Search for the cell housing the specified text and yield its (x, y) center coordinate. 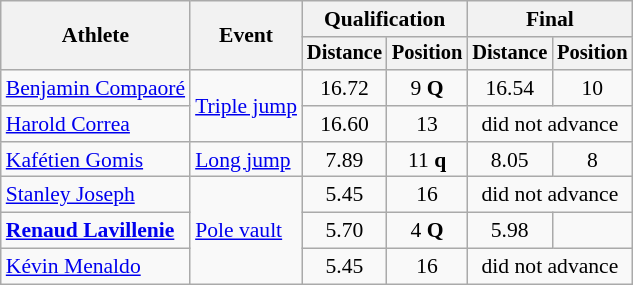
Harold Correa (96, 124)
8.05 (510, 160)
16.54 (510, 88)
10 (592, 88)
Triple jump (246, 106)
8 (592, 160)
5.98 (510, 231)
Event (246, 36)
11 q (427, 160)
Pole vault (246, 230)
Final (550, 19)
13 (427, 124)
Long jump (246, 160)
Athlete (96, 36)
4 Q (427, 231)
5.70 (344, 231)
Kafétien Gomis (96, 160)
16.60 (344, 124)
Kévin Menaldo (96, 267)
Benjamin Compaoré (96, 88)
Qualification (384, 19)
16.72 (344, 88)
7.89 (344, 160)
9 Q (427, 88)
Renaud Lavillenie (96, 231)
Stanley Joseph (96, 195)
